Identify which cell holds the provided text, then report its [x, y] central coordinate. 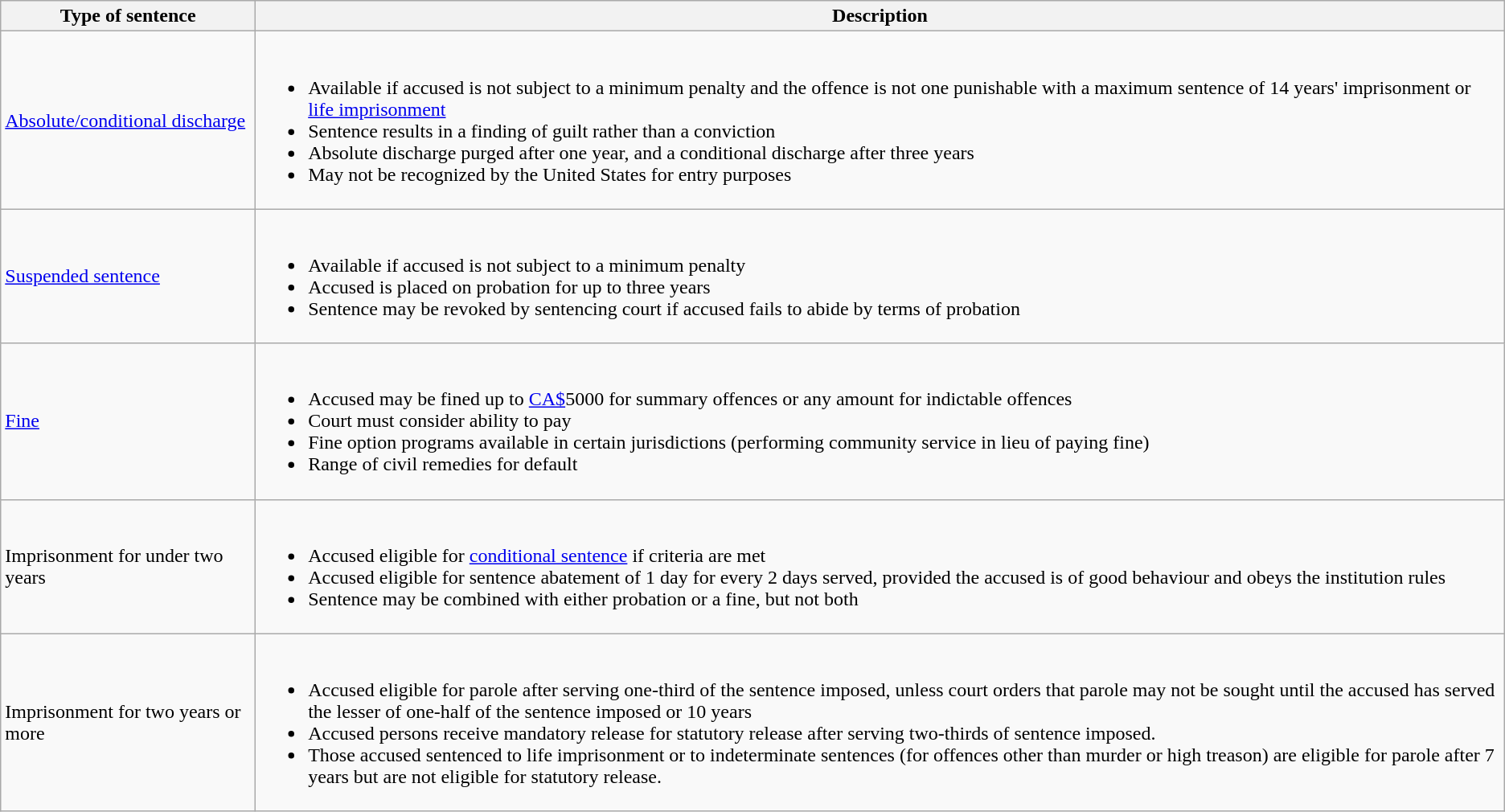
Fine [129, 421]
Absolute/conditional discharge [129, 121]
Imprisonment for under two years [129, 566]
Description [880, 16]
Type of sentence [129, 16]
Suspended sentence [129, 277]
Imprisonment for two years or more [129, 722]
